Locate the cell with the specified text and output its [X, Y] center coordinate. 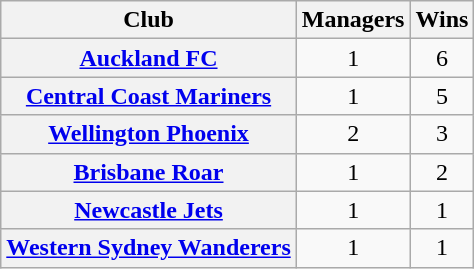
Club [149, 20]
Wins [442, 20]
Managers [353, 20]
Newcastle Jets [149, 210]
Auckland FC [149, 58]
Central Coast Mariners [149, 96]
Western Sydney Wanderers [149, 248]
Wellington Phoenix [149, 134]
3 [442, 134]
Brisbane Roar [149, 172]
5 [442, 96]
6 [442, 58]
